Search for the cell housing the specified text and yield its (X, Y) center coordinate. 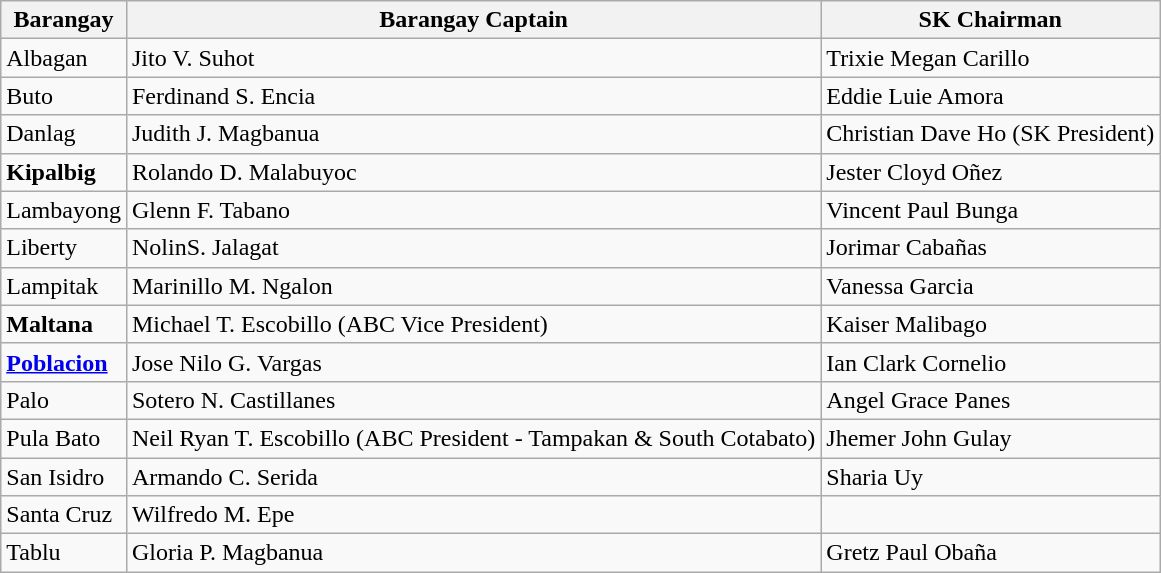
Vanessa Garcia (990, 286)
Barangay Captain (473, 20)
Armando C. Serida (473, 477)
Santa Cruz (64, 515)
Gloria P. Magbanua (473, 553)
Christian Dave Ho (SK President) (990, 134)
Glenn F. Tabano (473, 210)
Trixie Megan Carillo (990, 58)
Kaiser Malibago (990, 324)
Jito V. Suhot (473, 58)
Buto (64, 96)
Palo (64, 400)
Kipalbig (64, 172)
Lambayong (64, 210)
Vincent Paul Bunga (990, 210)
Jorimar Cabañas (990, 248)
Albagan (64, 58)
Sotero N. Castillanes (473, 400)
Ian Clark Cornelio (990, 362)
Liberty (64, 248)
Ferdinand S. Encia (473, 96)
Judith J. Magbanua (473, 134)
SK Chairman (990, 20)
Marinillo M. Ngalon (473, 286)
San Isidro (64, 477)
Jester Cloyd Oñez (990, 172)
Angel Grace Panes (990, 400)
Sharia Uy (990, 477)
Eddie Luie Amora (990, 96)
Barangay (64, 20)
Danlag (64, 134)
Gretz Paul Obaña (990, 553)
Lampitak (64, 286)
Poblacion (64, 362)
Michael T. Escobillo (ABC Vice President) (473, 324)
Jose Nilo G. Vargas (473, 362)
Rolando D. Malabuyoc (473, 172)
NolinS. Jalagat (473, 248)
Tablu (64, 553)
Neil Ryan T. Escobillo (ABC President - Tampakan & South Cotabato) (473, 438)
Jhemer John Gulay (990, 438)
Maltana (64, 324)
Wilfredo M. Epe (473, 515)
Pula Bato (64, 438)
